Locate the cell with the specified text and output its (x, y) center coordinate. 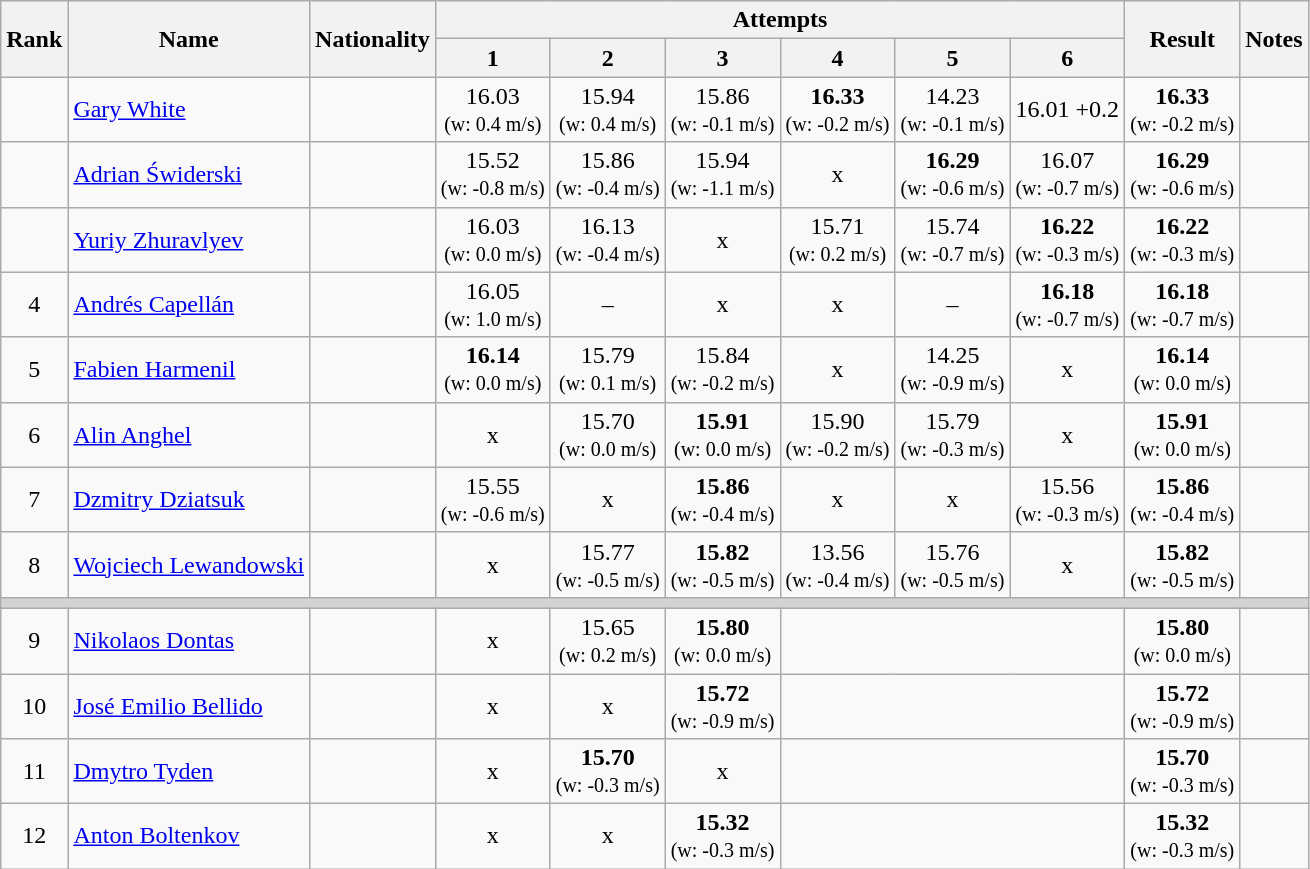
15.76(w: -0.5 m/s) (952, 564)
1 (492, 58)
Attempts (780, 20)
3 (722, 58)
15.84(w: -0.2 m/s) (722, 370)
2 (608, 58)
15.90(w: -0.2 m/s) (838, 434)
15.56(w: -0.3 m/s) (1068, 500)
14.23(w: -0.1 m/s) (952, 110)
8 (34, 564)
16.07(w: -0.7 m/s) (1068, 174)
15.65(w: 0.2 m/s) (608, 640)
16.05(w: 1.0 m/s) (492, 304)
15.86(w: -0.1 m/s) (722, 110)
Anton Boltenkov (189, 836)
Name (189, 39)
16.13(w: -0.4 m/s) (608, 240)
10 (34, 706)
15.77(w: -0.5 m/s) (608, 564)
Notes (1274, 39)
Andrés Capellán (189, 304)
12 (34, 836)
16.03(w: 0.0 m/s) (492, 240)
Dmytro Tyden (189, 772)
7 (34, 500)
Gary White (189, 110)
15.55(w: -0.6 m/s) (492, 500)
Dzmitry Dziatsuk (189, 500)
16.03(w: 0.4 m/s) (492, 110)
11 (34, 772)
Rank (34, 39)
16.01 +0.2 (1068, 110)
Wojciech Lewandowski (189, 564)
Result (1182, 39)
Adrian Świderski (189, 174)
José Emilio Bellido (189, 706)
15.70(w: 0.0 m/s) (608, 434)
15.79(w: -0.3 m/s) (952, 434)
Yuriy Zhuravlyev (189, 240)
9 (34, 640)
15.74(w: -0.7 m/s) (952, 240)
13.56(w: -0.4 m/s) (838, 564)
14.25(w: -0.9 m/s) (952, 370)
Alin Anghel (189, 434)
15.94(w: 0.4 m/s) (608, 110)
Nationality (373, 39)
15.52(w: -0.8 m/s) (492, 174)
15.79(w: 0.1 m/s) (608, 370)
15.71(w: 0.2 m/s) (838, 240)
Fabien Harmenil (189, 370)
15.94(w: -1.1 m/s) (722, 174)
Nikolaos Dontas (189, 640)
